Scan for the cell matching the given text and deliver its [X, Y] coordinate at center. 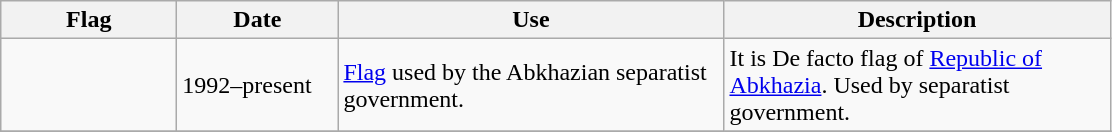
Description [917, 20]
It is De facto flag of Republic of Abkhazia. Used by separatist government. [917, 85]
Flag [89, 20]
Use [531, 20]
Date [258, 20]
1992–present [258, 85]
Flag used by the Abkhazian separatist government. [531, 85]
